Search for the cell housing the specified text and yield its [x, y] center coordinate. 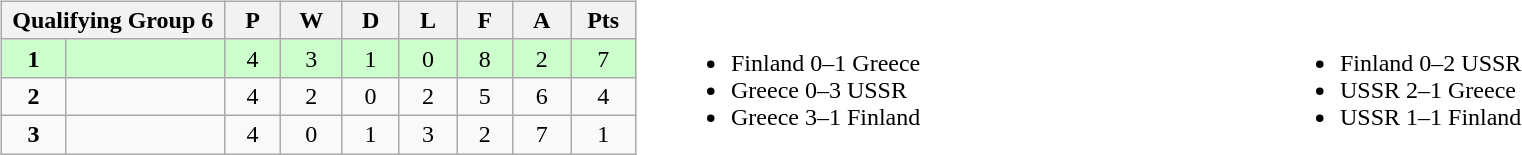
F [485, 20]
8 [485, 58]
Pts [604, 20]
L [428, 20]
A [542, 20]
6 [542, 96]
P [252, 20]
D [371, 20]
Qualifying Group 6 [112, 20]
5 [485, 96]
W [312, 20]
